Return the [X, Y] coordinate for the center point of the cell that contains the specified text.  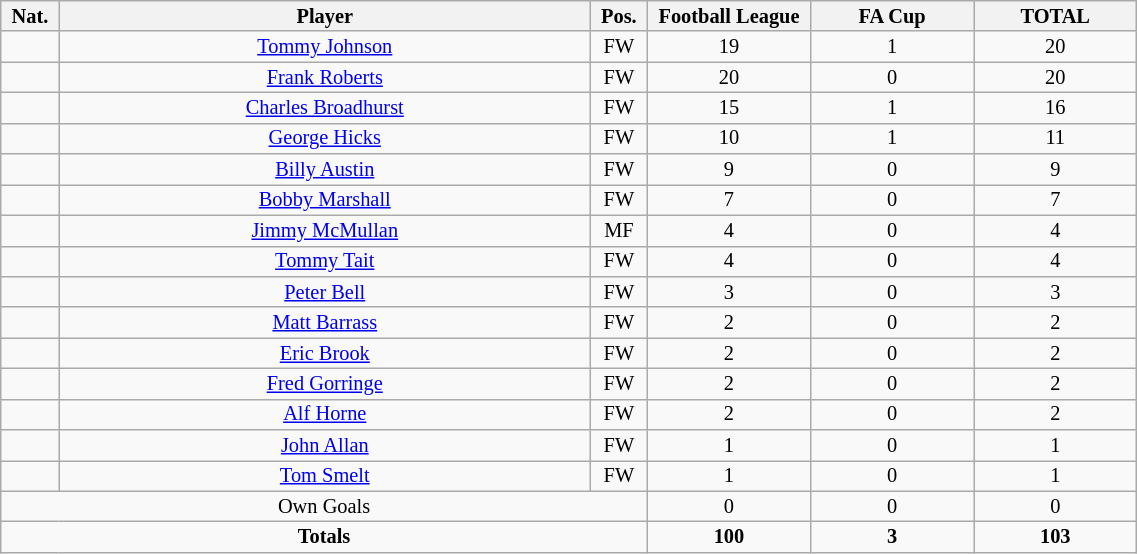
Eric Brook [324, 354]
Jimmy McMullan [324, 230]
Alf Horne [324, 414]
George Hicks [324, 138]
Own Goals [324, 506]
Football League [728, 16]
Tommy Johnson [324, 46]
Fred Gorringe [324, 384]
19 [728, 46]
Totals [324, 538]
Tommy Tait [324, 262]
Nat. [30, 16]
11 [1056, 138]
Player [324, 16]
16 [1056, 108]
Charles Broadhurst [324, 108]
10 [728, 138]
Matt Barrass [324, 322]
Frank Roberts [324, 78]
100 [728, 538]
Billy Austin [324, 170]
John Allan [324, 446]
15 [728, 108]
103 [1056, 538]
Bobby Marshall [324, 200]
Pos. [618, 16]
TOTAL [1056, 16]
Tom Smelt [324, 476]
FA Cup [892, 16]
Peter Bell [324, 292]
MF [618, 230]
